Identify which cell holds the provided text, then report its [X, Y] central coordinate. 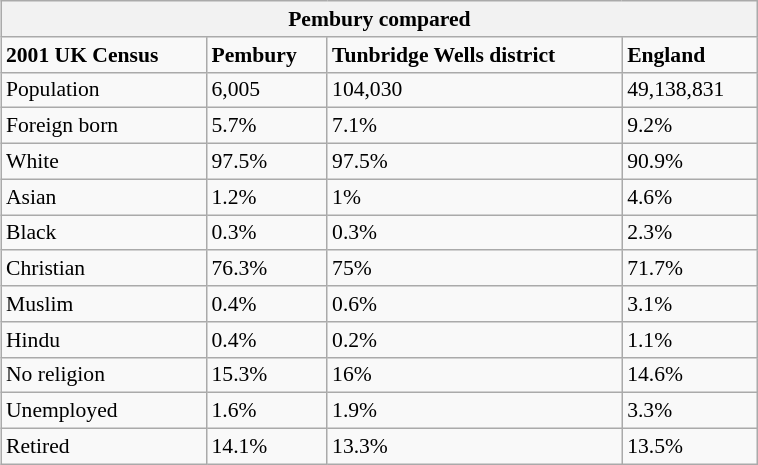
2.3% [690, 233]
2001 UK Census [104, 55]
5.7% [266, 126]
71.7% [690, 269]
15.3% [266, 375]
1.6% [266, 411]
6,005 [266, 90]
Population [104, 90]
49,138,831 [690, 90]
White [104, 162]
Retired [104, 447]
3.1% [690, 304]
Muslim [104, 304]
Unemployed [104, 411]
75% [474, 269]
Tunbridge Wells district [474, 55]
0.6% [474, 304]
76.3% [266, 269]
Pembury compared [380, 19]
1.1% [690, 340]
90.9% [690, 162]
Asian [104, 197]
13.5% [690, 447]
4.6% [690, 197]
England [690, 55]
0.2% [474, 340]
1.9% [474, 411]
Black [104, 233]
9.2% [690, 126]
Hindu [104, 340]
7.1% [474, 126]
1.2% [266, 197]
1% [474, 197]
13.3% [474, 447]
Pembury [266, 55]
No religion [104, 375]
Foreign born [104, 126]
16% [474, 375]
Christian [104, 269]
3.3% [690, 411]
14.1% [266, 447]
104,030 [474, 90]
14.6% [690, 375]
